Extract the (x, y) coordinate from the center of the cell holding the provided text.  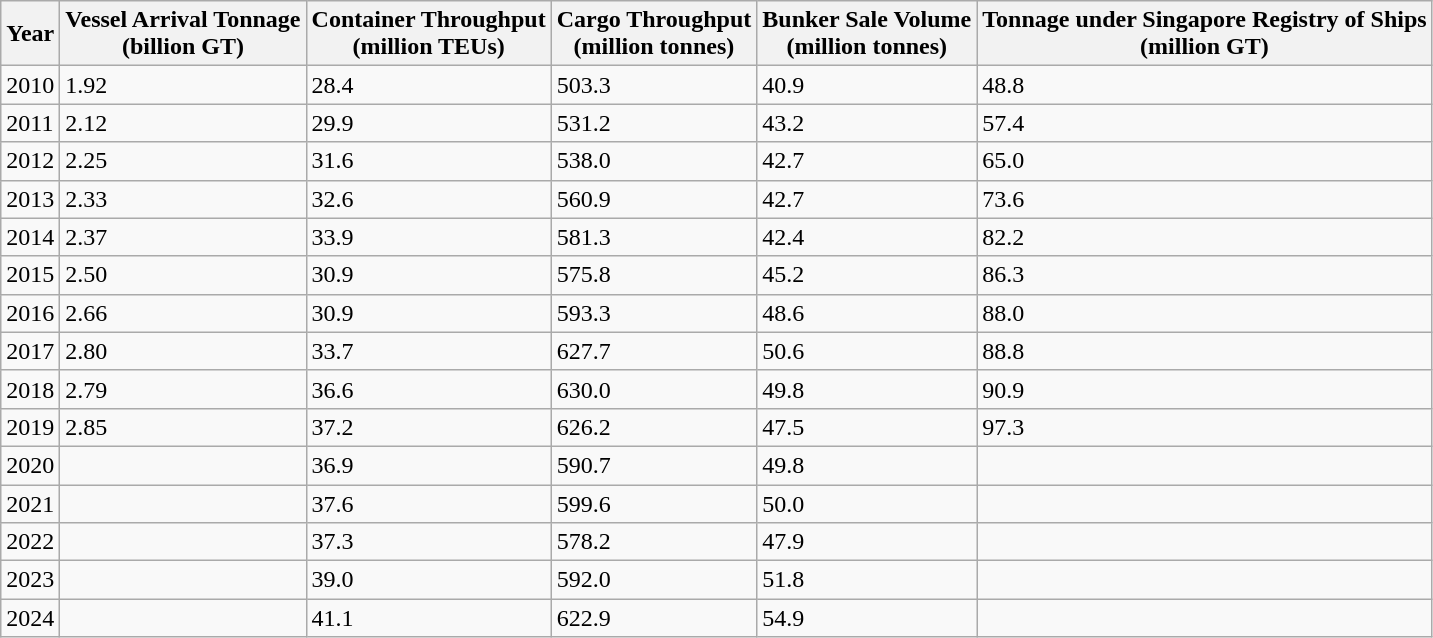
86.3 (1204, 275)
2.85 (183, 427)
82.2 (1204, 237)
2012 (30, 161)
581.3 (654, 237)
Vessel Arrival Tonnage (billion GT) (183, 34)
627.7 (654, 351)
2016 (30, 313)
36.6 (428, 389)
Container Throughput (million TEUs) (428, 34)
29.9 (428, 123)
Bunker Sale Volume (million tonnes) (867, 34)
503.3 (654, 85)
2.66 (183, 313)
2.37 (183, 237)
40.9 (867, 85)
630.0 (654, 389)
2.33 (183, 199)
37.6 (428, 503)
37.3 (428, 542)
2019 (30, 427)
2021 (30, 503)
88.8 (1204, 351)
2.79 (183, 389)
48.8 (1204, 85)
32.6 (428, 199)
43.2 (867, 123)
90.9 (1204, 389)
48.6 (867, 313)
622.9 (654, 618)
33.9 (428, 237)
47.9 (867, 542)
1.92 (183, 85)
Year (30, 34)
2014 (30, 237)
37.2 (428, 427)
2011 (30, 123)
31.6 (428, 161)
88.0 (1204, 313)
65.0 (1204, 161)
538.0 (654, 161)
2022 (30, 542)
590.7 (654, 465)
575.8 (654, 275)
50.6 (867, 351)
2018 (30, 389)
578.2 (654, 542)
2020 (30, 465)
2017 (30, 351)
28.4 (428, 85)
57.4 (1204, 123)
593.3 (654, 313)
50.0 (867, 503)
36.9 (428, 465)
2023 (30, 580)
2.12 (183, 123)
47.5 (867, 427)
33.7 (428, 351)
51.8 (867, 580)
560.9 (654, 199)
2.80 (183, 351)
2010 (30, 85)
97.3 (1204, 427)
Cargo Throughput (million tonnes) (654, 34)
531.2 (654, 123)
41.1 (428, 618)
599.6 (654, 503)
2.50 (183, 275)
45.2 (867, 275)
2.25 (183, 161)
Tonnage under Singapore Registry of Ships (million GT) (1204, 34)
39.0 (428, 580)
2015 (30, 275)
2013 (30, 199)
42.4 (867, 237)
73.6 (1204, 199)
54.9 (867, 618)
592.0 (654, 580)
626.2 (654, 427)
2024 (30, 618)
